Scan for the cell matching the given text and deliver its [X, Y] coordinate at center. 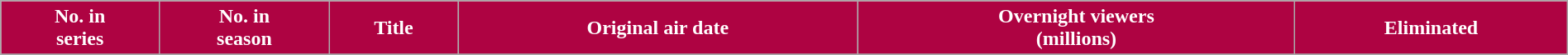
Overnight viewers(millions) [1077, 28]
Eliminated [1431, 28]
No. inseason [244, 28]
Original air date [658, 28]
Title [394, 28]
No. inseries [80, 28]
